For the text-containing cell, return its midpoint in (X, Y) coordinate format. 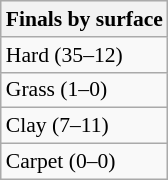
Hard (35–12) (84, 55)
Grass (1–0) (84, 90)
Carpet (0–0) (84, 162)
Clay (7–11) (84, 126)
Finals by surface (84, 19)
